From the cell containing the given text, extract its center point as [X, Y] coordinate. 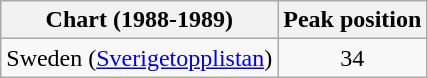
Chart (1988-1989) [140, 20]
34 [352, 58]
Sweden (Sverigetopplistan) [140, 58]
Peak position [352, 20]
